Locate the cell with the specified text and output its [x, y] center coordinate. 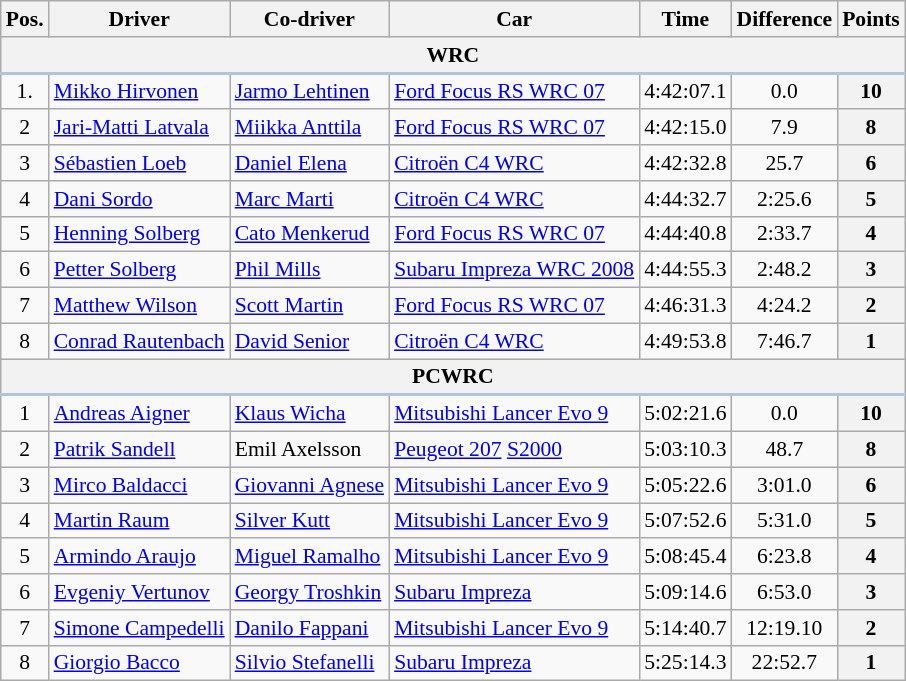
5:07:52.6 [685, 521]
4:42:15.0 [685, 128]
Difference [785, 19]
Patrik Sandell [140, 450]
Daniel Elena [310, 163]
22:52.7 [785, 663]
5:09:14.6 [685, 592]
48.7 [785, 450]
7:46.7 [785, 341]
Georgy Troshkin [310, 592]
4:44:40.8 [685, 234]
7.9 [785, 128]
12:19.10 [785, 628]
Pos. [25, 19]
4:42:32.8 [685, 163]
Miguel Ramalho [310, 557]
Phil Mills [310, 270]
25.7 [785, 163]
Giovanni Agnese [310, 485]
5:03:10.3 [685, 450]
Mirco Baldacci [140, 485]
Jarmo Lehtinen [310, 91]
WRC [453, 55]
Time [685, 19]
Matthew Wilson [140, 306]
4:46:31.3 [685, 306]
5:05:22.6 [685, 485]
PCWRC [453, 377]
Klaus Wicha [310, 413]
Miikka Anttila [310, 128]
6:53.0 [785, 592]
Mikko Hirvonen [140, 91]
Henning Solberg [140, 234]
Conrad Rautenbach [140, 341]
Dani Sordo [140, 199]
Co-driver [310, 19]
David Senior [310, 341]
Andreas Aigner [140, 413]
Silver Kutt [310, 521]
Points [871, 19]
2:33.7 [785, 234]
Silvio Stefanelli [310, 663]
Car [514, 19]
Scott Martin [310, 306]
6:23.8 [785, 557]
Emil Axelsson [310, 450]
5:02:21.6 [685, 413]
Peugeot 207 S2000 [514, 450]
Evgeniy Vertunov [140, 592]
4:44:32.7 [685, 199]
Driver [140, 19]
1. [25, 91]
Cato Menkerud [310, 234]
Simone Campedelli [140, 628]
5:08:45.4 [685, 557]
Marc Marti [310, 199]
Giorgio Bacco [140, 663]
4:24.2 [785, 306]
5:25:14.3 [685, 663]
Subaru Impreza WRC 2008 [514, 270]
Sébastien Loeb [140, 163]
Armindo Araujo [140, 557]
5:31.0 [785, 521]
Martin Raum [140, 521]
3:01.0 [785, 485]
2:48.2 [785, 270]
4:42:07.1 [685, 91]
4:44:55.3 [685, 270]
Jari-Matti Latvala [140, 128]
Petter Solberg [140, 270]
4:49:53.8 [685, 341]
2:25.6 [785, 199]
5:14:40.7 [685, 628]
Danilo Fappani [310, 628]
